Extract the [X, Y] coordinate from the center of the cell holding the provided text.  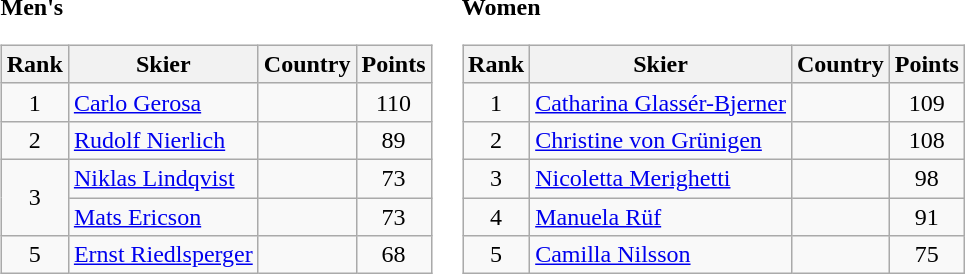
108 [926, 140]
Christine von Grünigen [661, 140]
Niklas Lindqvist [163, 178]
Mats Ericson [163, 217]
75 [926, 255]
89 [394, 140]
98 [926, 178]
109 [926, 102]
Catharina Glassér-Bjerner [661, 102]
110 [394, 102]
91 [926, 217]
Carlo Gerosa [163, 102]
Ernst Riedlsperger [163, 255]
68 [394, 255]
Camilla Nilsson [661, 255]
Rudolf Nierlich [163, 140]
Nicoletta Merighetti [661, 178]
Manuela Rüf [661, 217]
4 [496, 217]
